For the text-containing cell, return its midpoint in [X, Y] coordinate format. 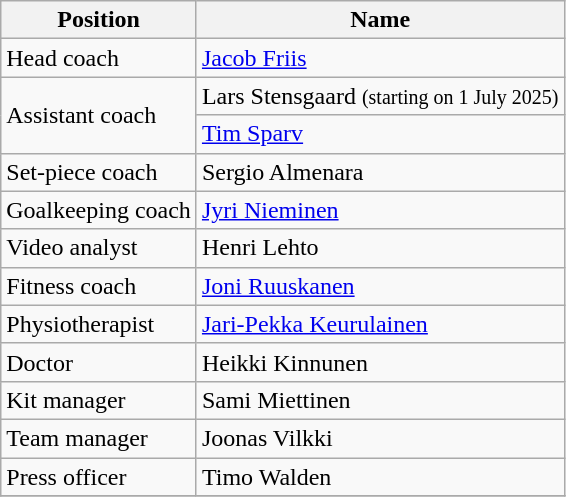
Timo Walden [380, 477]
Tim Sparv [380, 134]
Kit manager [99, 400]
Jacob Friis [380, 58]
Joonas Vilkki [380, 438]
Henri Lehto [380, 248]
Doctor [99, 362]
Jari-Pekka Keurulainen [380, 324]
Goalkeeping coach [99, 210]
Assistant coach [99, 115]
Sami Miettinen [380, 400]
Name [380, 20]
Set-piece coach [99, 172]
Lars Stensgaard (starting on 1 July 2025) [380, 96]
Physiotherapist [99, 324]
Press officer [99, 477]
Team manager [99, 438]
Heikki Kinnunen [380, 362]
Position [99, 20]
Jyri Nieminen [380, 210]
Video analyst [99, 248]
Joni Ruuskanen [380, 286]
Fitness coach [99, 286]
Sergio Almenara [380, 172]
Head coach [99, 58]
